Output the [x, y] coordinate of the center of the cell containing the given text.  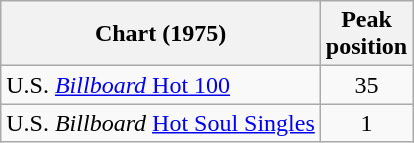
Chart (1975) [161, 34]
Peakposition [366, 34]
U.S. Billboard Hot 100 [161, 85]
1 [366, 123]
35 [366, 85]
U.S. Billboard Hot Soul Singles [161, 123]
